Provide the (X, Y) coordinate of the cell's center where the given text is located.  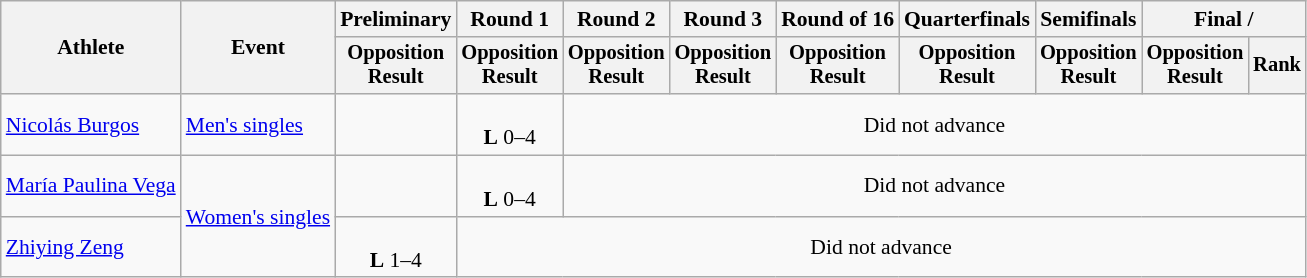
Semifinals (1088, 19)
Round 2 (616, 19)
Nicolás Burgos (91, 124)
Rank (1277, 66)
Quarterfinals (967, 19)
Round of 16 (838, 19)
Preliminary (396, 19)
Athlete (91, 48)
María Paulina Vega (91, 186)
Event (258, 48)
Zhiying Zeng (91, 248)
Round 1 (510, 19)
L 1–4 (396, 248)
Round 3 (724, 19)
Men's singles (258, 124)
Women's singles (258, 217)
Final / (1224, 19)
